Search for the cell housing the specified text and yield its [X, Y] center coordinate. 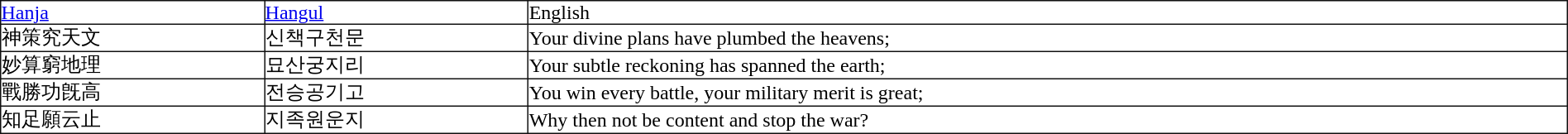
You win every battle, your military merit is great; [1048, 93]
지족원운지 [397, 119]
神策究天文 [132, 38]
English [1048, 12]
Your subtle reckoning has spanned the earth; [1048, 65]
신책구천문 [397, 38]
묘산궁지리 [397, 65]
戰勝功旣高 [132, 93]
妙算窮地理 [132, 65]
Hangul [397, 12]
知足願云止 [132, 119]
Hanja [132, 12]
전승공기고 [397, 93]
Your divine plans have plumbed the heavens; [1048, 38]
Why then not be content and stop the war? [1048, 119]
